Pinpoint the cell where the given text exists, returning its [x, y] midpoint coordinate. 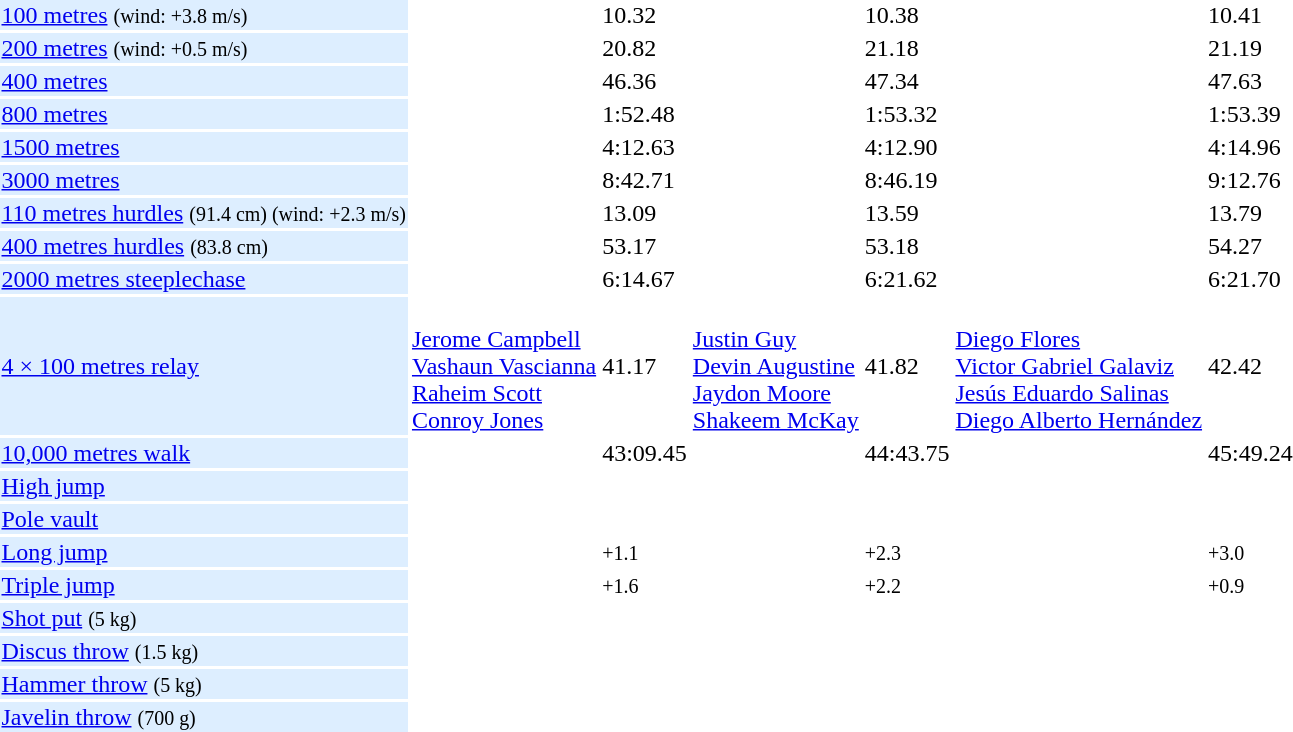
8:46.19 [907, 180]
400 metres hurdles (83.8 cm) [204, 246]
53.18 [907, 246]
100 metres (wind: +3.8 m/s) [204, 15]
13.59 [907, 213]
10.32 [645, 15]
10,000 metres walk [204, 453]
110 metres hurdles (91.4 cm) (wind: +2.3 m/s) [204, 213]
+2.2 [907, 585]
Pole vault [204, 519]
13.09 [645, 213]
+1.1 [645, 552]
800 metres [204, 114]
53.17 [645, 246]
Triple jump [204, 585]
3000 metres [204, 180]
Shot put (5 kg) [204, 618]
10.38 [907, 15]
High jump [204, 486]
43:09.45 [645, 453]
47.34 [907, 81]
41.17 [645, 366]
41.82 [907, 366]
400 metres [204, 81]
Hammer throw (5 kg) [204, 684]
44:43.75 [907, 453]
Diego FloresVictor Gabriel GalavizJesús Eduardo SalinasDiego Alberto Hernández [1079, 366]
200 metres (wind: +0.5 m/s) [204, 48]
1:53.32 [907, 114]
1:52.48 [645, 114]
Javelin throw (700 g) [204, 717]
Long jump [204, 552]
8:42.71 [645, 180]
Discus throw (1.5 kg) [204, 651]
20.82 [645, 48]
+1.6 [645, 585]
6:21.62 [907, 279]
21.18 [907, 48]
4:12.90 [907, 147]
Jerome CampbellVashaun VasciannaRaheim ScottConroy Jones [504, 366]
+2.3 [907, 552]
46.36 [645, 81]
6:14.67 [645, 279]
2000 metres steeplechase [204, 279]
1500 metres [204, 147]
4:12.63 [645, 147]
4 × 100 metres relay [204, 366]
Justin GuyDevin AugustineJaydon MooreShakeem McKay [776, 366]
